Provide the [x, y] coordinate of the cell's center where the given text is located.  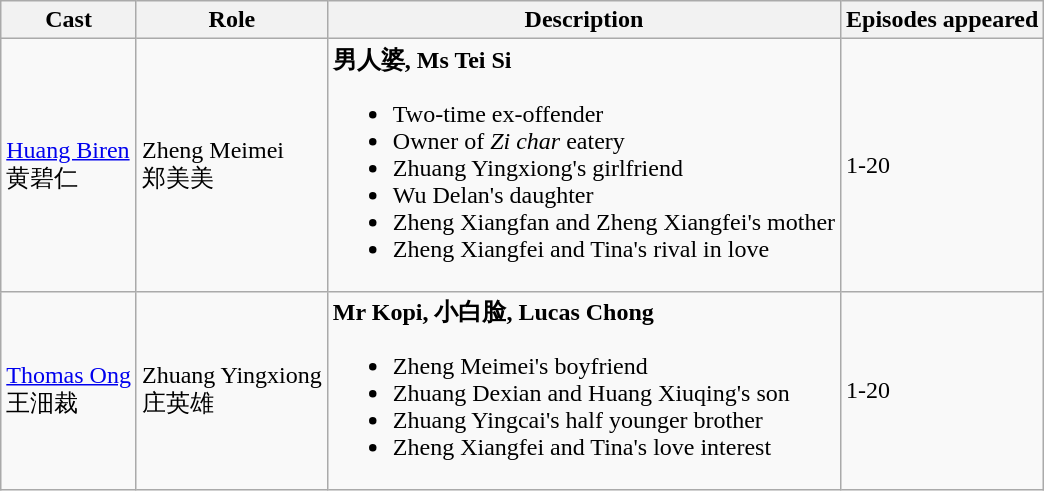
Role [232, 20]
Zhuang Yingxiong 庄英雄 [232, 390]
Thomas Ong 王沺裁 [69, 390]
Huang Biren黄碧仁 [69, 166]
Cast [69, 20]
Episodes appeared [942, 20]
Zheng Meimei郑美美 [232, 166]
Description [584, 20]
